Identify which cell holds the provided text, then report its [X, Y] central coordinate. 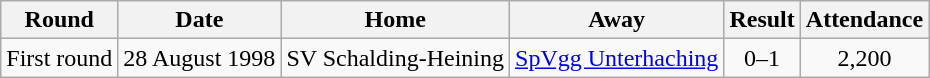
Away [617, 20]
Round [60, 20]
Result [762, 20]
2,200 [864, 58]
Attendance [864, 20]
0–1 [762, 58]
SpVgg Unterhaching [617, 58]
Date [200, 20]
28 August 1998 [200, 58]
First round [60, 58]
SV Schalding-Heining [396, 58]
Home [396, 20]
